From the cell containing the given text, extract its center point as [X, Y] coordinate. 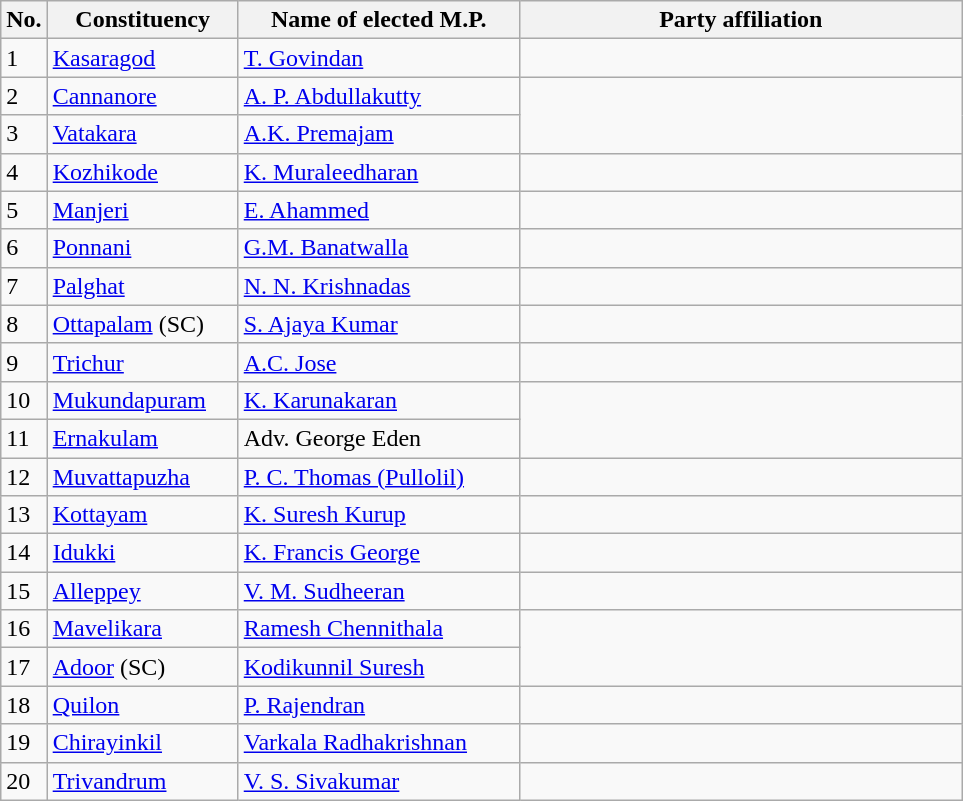
Alleppey [142, 591]
T. Govindan [378, 58]
Ottapalam (SC) [142, 324]
Name of elected M.P. [378, 20]
Trichur [142, 362]
Party affiliation [740, 20]
20 [24, 781]
Mavelikara [142, 629]
1 [24, 58]
K. Francis George [378, 553]
Ramesh Chennithala [378, 629]
Mukundapuram [142, 400]
E. Ahammed [378, 210]
No. [24, 20]
Trivandrum [142, 781]
17 [24, 667]
18 [24, 705]
9 [24, 362]
Ernakulam [142, 438]
Idukki [142, 553]
Vatakara [142, 134]
11 [24, 438]
14 [24, 553]
Varkala Radhakrishnan [378, 743]
Muvattapuzha [142, 477]
V. M. Sudheeran [378, 591]
Chirayinkil [142, 743]
G.M. Banatwalla [378, 248]
7 [24, 286]
Quilon [142, 705]
K. Muraleedharan [378, 172]
K. Karunakaran [378, 400]
2 [24, 96]
13 [24, 515]
A. P. Abdullakutty [378, 96]
Manjeri [142, 210]
Ponnani [142, 248]
6 [24, 248]
Kozhikode [142, 172]
N. N. Krishnadas [378, 286]
12 [24, 477]
V. S. Sivakumar [378, 781]
Adoor (SC) [142, 667]
Kodikunnil Suresh [378, 667]
A.K. Premajam [378, 134]
8 [24, 324]
Constituency [142, 20]
Kasaragod [142, 58]
19 [24, 743]
P. C. Thomas (Pullolil) [378, 477]
Kottayam [142, 515]
Adv. George Eden [378, 438]
Palghat [142, 286]
K. Suresh Kurup [378, 515]
4 [24, 172]
10 [24, 400]
5 [24, 210]
15 [24, 591]
Cannanore [142, 96]
3 [24, 134]
S. Ajaya Kumar [378, 324]
16 [24, 629]
A.C. Jose [378, 362]
P. Rajendran [378, 705]
